Extract the [x, y] coordinate from the center of the cell holding the provided text.  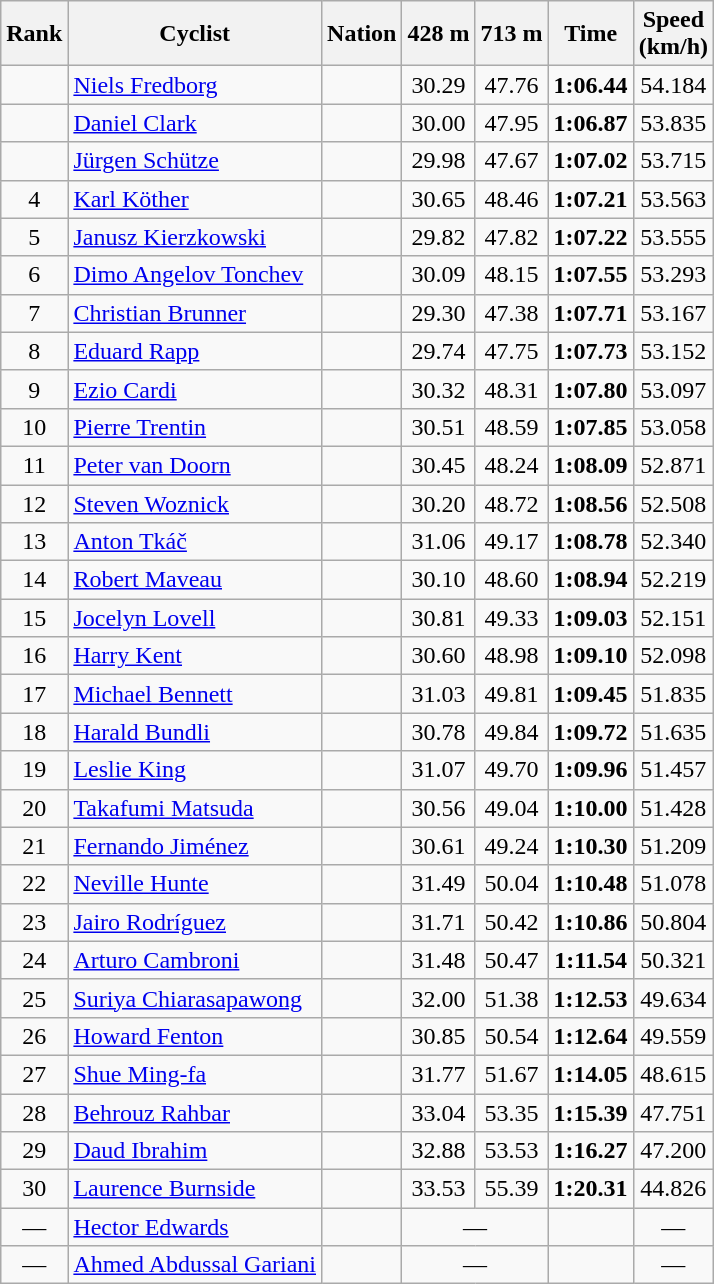
1:07.73 [590, 351]
29.98 [438, 161]
31.48 [438, 960]
30.60 [438, 656]
Niels Fredborg [195, 85]
11 [34, 465]
Daniel Clark [195, 123]
Harald Bundli [195, 732]
53.35 [512, 1113]
30.10 [438, 580]
1:07.22 [590, 237]
1:10.48 [590, 884]
12 [34, 503]
51.078 [673, 884]
Arturo Cambroni [195, 960]
18 [34, 732]
51.428 [673, 808]
52.219 [673, 580]
1:20.31 [590, 1189]
Jocelyn Lovell [195, 618]
10 [34, 427]
50.54 [512, 1036]
31.06 [438, 542]
Karl Köther [195, 199]
1:07.21 [590, 199]
9 [34, 389]
49.70 [512, 770]
52.151 [673, 618]
1:08.94 [590, 580]
53.058 [673, 427]
51.38 [512, 998]
31.07 [438, 770]
22 [34, 884]
16 [34, 656]
6 [34, 275]
428 m [438, 34]
30.78 [438, 732]
5 [34, 237]
23 [34, 922]
Suriya Chiarasapawong [195, 998]
47.82 [512, 237]
Peter van Doorn [195, 465]
30.00 [438, 123]
Rank [34, 34]
47.75 [512, 351]
Daud Ibrahim [195, 1151]
17 [34, 694]
53.835 [673, 123]
Hector Edwards [195, 1227]
53.152 [673, 351]
30.29 [438, 85]
Janusz Kierzkowski [195, 237]
30.56 [438, 808]
50.47 [512, 960]
Takafumi Matsuda [195, 808]
47.67 [512, 161]
Time [590, 34]
52.340 [673, 542]
53.563 [673, 199]
15 [34, 618]
27 [34, 1074]
30 [34, 1189]
19 [34, 770]
Howard Fenton [195, 1036]
Shue Ming-fa [195, 1074]
25 [34, 998]
1:12.64 [590, 1036]
29.74 [438, 351]
50.04 [512, 884]
53.293 [673, 275]
31.71 [438, 922]
Dimo Angelov Tonchev [195, 275]
53.097 [673, 389]
30.51 [438, 427]
51.67 [512, 1074]
29 [34, 1151]
1:07.85 [590, 427]
52.871 [673, 465]
51.209 [673, 846]
1:14.05 [590, 1074]
1:09.45 [590, 694]
1:07.55 [590, 275]
1:07.80 [590, 389]
32.88 [438, 1151]
32.00 [438, 998]
30.81 [438, 618]
29.30 [438, 313]
48.46 [512, 199]
7 [34, 313]
48.15 [512, 275]
Jürgen Schütze [195, 161]
Neville Hunte [195, 884]
Michael Bennett [195, 694]
14 [34, 580]
31.03 [438, 694]
Laurence Burnside [195, 1189]
Speed(km/h) [673, 34]
53.715 [673, 161]
Nation [362, 34]
20 [34, 808]
Leslie King [195, 770]
51.457 [673, 770]
1:08.56 [590, 503]
30.45 [438, 465]
713 m [512, 34]
49.634 [673, 998]
55.39 [512, 1189]
1:08.78 [590, 542]
47.76 [512, 85]
24 [34, 960]
Steven Woznick [195, 503]
52.098 [673, 656]
52.508 [673, 503]
54.184 [673, 85]
Christian Brunner [195, 313]
13 [34, 542]
21 [34, 846]
51.635 [673, 732]
50.42 [512, 922]
31.49 [438, 884]
49.81 [512, 694]
50.321 [673, 960]
Cyclist [195, 34]
48.615 [673, 1074]
Pierre Trentin [195, 427]
30.20 [438, 503]
1:07.02 [590, 161]
28 [34, 1113]
Ezio Cardi [195, 389]
49.04 [512, 808]
Eduard Rapp [195, 351]
48.31 [512, 389]
1:10.00 [590, 808]
1:06.87 [590, 123]
51.835 [673, 694]
44.826 [673, 1189]
49.33 [512, 618]
1:15.39 [590, 1113]
1:06.44 [590, 85]
48.60 [512, 580]
1:10.30 [590, 846]
47.751 [673, 1113]
1:16.27 [590, 1151]
30.85 [438, 1036]
47.95 [512, 123]
1:09.10 [590, 656]
1:07.71 [590, 313]
30.65 [438, 199]
Robert Maveau [195, 580]
49.17 [512, 542]
1:09.72 [590, 732]
30.32 [438, 389]
33.04 [438, 1113]
50.804 [673, 922]
29.82 [438, 237]
1:12.53 [590, 998]
Fernando Jiménez [195, 846]
Anton Tkáč [195, 542]
49.559 [673, 1036]
1:08.09 [590, 465]
53.53 [512, 1151]
33.53 [438, 1189]
8 [34, 351]
4 [34, 199]
48.98 [512, 656]
Ahmed Abdussal Gariani [195, 1265]
48.72 [512, 503]
48.24 [512, 465]
Harry Kent [195, 656]
Behrouz Rahbar [195, 1113]
49.24 [512, 846]
49.84 [512, 732]
31.77 [438, 1074]
53.167 [673, 313]
1:09.96 [590, 770]
Jairo Rodríguez [195, 922]
26 [34, 1036]
1:11.54 [590, 960]
53.555 [673, 237]
47.38 [512, 313]
1:09.03 [590, 618]
48.59 [512, 427]
30.09 [438, 275]
1:10.86 [590, 922]
30.61 [438, 846]
47.200 [673, 1151]
